Find where the given text appears and provide that cell's center as (X, Y) coordinate. 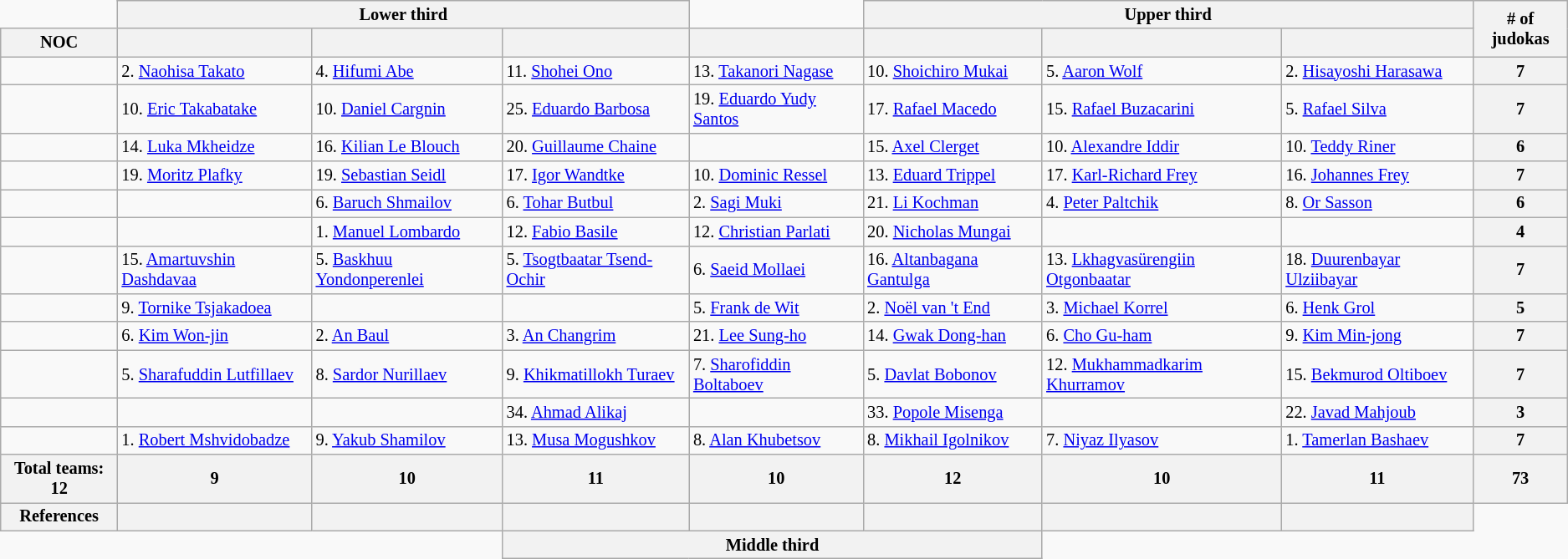
11. Shohei Ono (595, 71)
7. Niyaz Ilyasov (1162, 440)
1. Manuel Lombardo (407, 231)
14. Gwak Dong-han (953, 336)
9. Tornike Tsjakadoea (215, 307)
# of judokas (1520, 28)
14. Luka Mkheidze (215, 147)
25. Eduardo Barbosa (595, 109)
13. Eduard Trippel (953, 175)
16. Johannes Frey (1376, 175)
73 (1520, 479)
15. Axel Clerget (953, 147)
15. Rafael Buzacarini (1162, 109)
12. Christian Parlati (776, 231)
10. Teddy Riner (1376, 147)
3. An Changrim (595, 336)
10. Dominic Ressel (776, 175)
6. Saeid Mollaei (776, 270)
19. Moritz Plafky (215, 175)
4 (1520, 231)
15. Bekmurod Oltiboev (1376, 374)
Upper third (1167, 14)
17. Karl-Richard Frey (1162, 175)
5. Frank de Wit (776, 307)
6. Henk Grol (1376, 307)
6. Tohar Butbul (595, 203)
2. Noël van 't End (953, 307)
34. Ahmad Alikaj (595, 412)
9. Kim Min-jong (1376, 336)
2. Hisayoshi Harasawa (1376, 71)
17. Rafael Macedo (953, 109)
NOC (59, 43)
16. Kilian Le Blouch (407, 147)
4. Peter Paltchik (1162, 203)
2. Sagi Muki (776, 203)
5. Aaron Wolf (1162, 71)
9. Yakub Shamilov (407, 440)
10. Alexandre Iddir (1162, 147)
5. Davlat Bobonov (953, 374)
6. Cho Gu-ham (1162, 336)
18. Duurenbayar Ulziibayar (1376, 270)
9. Khikmatillokh Turaev (595, 374)
9 (215, 479)
12. Mukhammadkarim Khurramov (1162, 374)
References (59, 516)
19. Eduardo Yudy Santos (776, 109)
12. Fabio Basile (595, 231)
13. Takanori Nagase (776, 71)
13. Lkhagvasürengiin Otgonbaatar (1162, 270)
15. Amartuvshin Dashdavaa (215, 270)
Lower third (404, 14)
20. Nicholas Mungai (953, 231)
10. Shoichiro Mukai (953, 71)
2. Naohisa Takato (215, 71)
3 (1520, 412)
22. Javad Mahjoub (1376, 412)
5. Sharafuddin Lutfillaev (215, 374)
Total teams: 12 (59, 479)
2. An Baul (407, 336)
13. Musa Mogushkov (595, 440)
20. Guillaume Chaine (595, 147)
7. Sharofiddin Boltaboev (776, 374)
6. Baruch Shmailov (407, 203)
1. Tamerlan Bashaev (1376, 440)
16. Altanbagana Gantulga (953, 270)
8. Mikhail Igolnikov (953, 440)
8. Or Sasson (1376, 203)
Middle third (773, 545)
17. Igor Wandtke (595, 175)
8. Sardor Nurillaev (407, 374)
21. Lee Sung-ho (776, 336)
5. Tsogtbaatar Tsend-Ochir (595, 270)
6. Kim Won-jin (215, 336)
10. Daniel Cargnin (407, 109)
21. Li Kochman (953, 203)
19. Sebastian Seidl (407, 175)
10. Eric Takabatake (215, 109)
33. Popole Misenga (953, 412)
5. Baskhuu Yondonperenlei (407, 270)
3. Michael Korrel (1162, 307)
8. Alan Khubetsov (776, 440)
5 (1520, 307)
4. Hifumi Abe (407, 71)
1. Robert Mshvidobadze (215, 440)
12 (953, 479)
5. Rafael Silva (1376, 109)
